Scan for the cell matching the given text and deliver its [x, y] coordinate at center. 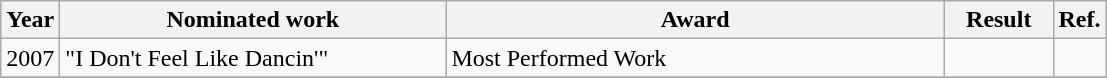
Year [30, 20]
Nominated work [253, 20]
2007 [30, 58]
Award [696, 20]
Result [998, 20]
Ref. [1080, 20]
Most Performed Work [696, 58]
"I Don't Feel Like Dancin'" [253, 58]
